Find where the given text appears and provide that cell's center as (x, y) coordinate. 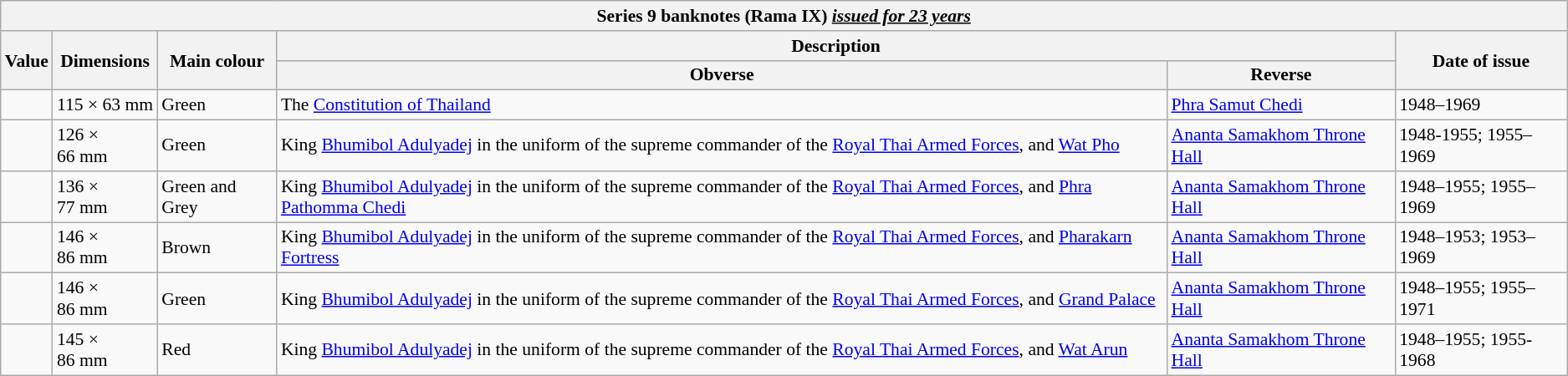
1948–1955; 1955–1969 (1480, 197)
King Bhumibol Adulyadej in the uniform of the supreme commander of the Royal Thai Armed Forces, and Grand Palace (723, 299)
1948–1955; 1955–1971 (1480, 299)
King Bhumibol Adulyadej in the uniform of the supreme commander of the Royal Thai Armed Forces, and Wat Arun (723, 349)
Obverse (723, 75)
Reverse (1281, 75)
King Bhumibol Adulyadej in the uniform of the supreme commander of the Royal Thai Armed Forces, and Wat Pho (723, 145)
1948–1955; 1955-1968 (1480, 349)
145 × 86 mm (105, 349)
Red (217, 349)
Dimensions (105, 60)
Green and Grey (217, 197)
The Constitution of Thailand (723, 105)
126 × 66 mm (105, 145)
Date of issue (1480, 60)
1948–1969 (1480, 105)
Main colour (217, 60)
Series 9 banknotes (Rama IX) issued for 23 years (784, 16)
Value (27, 60)
Description (836, 46)
115 × 63 mm (105, 105)
1948-1955; 1955–1969 (1480, 145)
Brown (217, 247)
King Bhumibol Adulyadej in the uniform of the supreme commander of the Royal Thai Armed Forces, and Pharakarn Fortress (723, 247)
King Bhumibol Adulyadej in the uniform of the supreme commander of the Royal Thai Armed Forces, and Phra Pathomma Chedi (723, 197)
136 × 77 mm (105, 197)
1948–1953; 1953–1969 (1480, 247)
Phra Samut Chedi (1281, 105)
